Detect which cell encompasses the target text, then output its [X, Y] center coordinate. 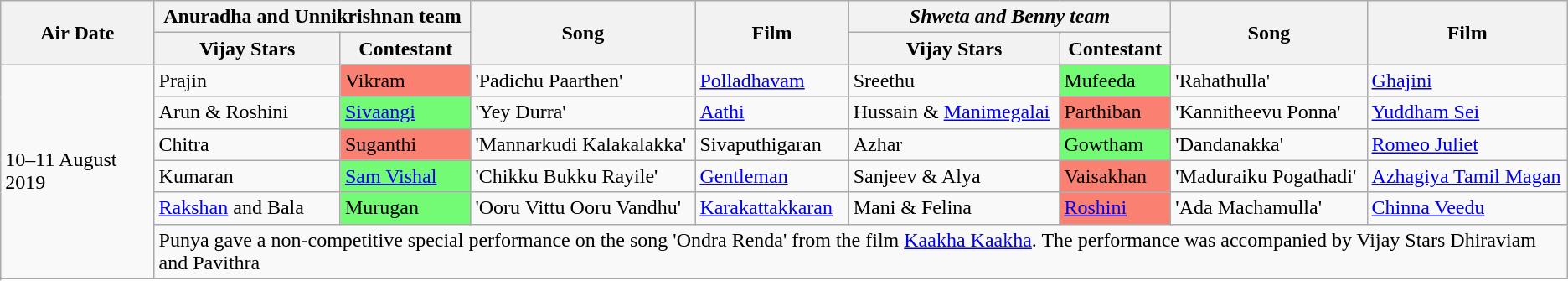
'Dandanakka' [1269, 144]
Parthiban [1116, 112]
'Mannarkudi Kalakalakka' [583, 144]
'Chikku Bukku Rayile' [583, 176]
Ghajini [1467, 81]
Sanjeev & Alya [954, 176]
Chinna Veedu [1467, 208]
Kumaran [247, 176]
Sivaputhigaran [772, 144]
Arun & Roshini [247, 112]
Shweta and Benny team [1010, 17]
Gowtham [1116, 144]
Vaisakhan [1116, 176]
Polladhavam [772, 81]
10–11 August 2019 [77, 171]
Yuddham Sei [1467, 112]
Suganthi [405, 144]
Sam Vishal [405, 176]
'Maduraiku Pogathadi' [1269, 176]
'Ooru Vittu Ooru Vandhu' [583, 208]
Karakattakkaran [772, 208]
'Kannitheevu Ponna' [1269, 112]
Rakshan and Bala [247, 208]
Murugan [405, 208]
'Yey Durra' [583, 112]
'Rahathulla' [1269, 81]
Roshini [1116, 208]
Azhagiya Tamil Magan [1467, 176]
Vikram [405, 81]
Aathi [772, 112]
Air Date [77, 33]
Mufeeda [1116, 81]
Anuradha and Unnikrishnan team [312, 17]
Mani & Felina [954, 208]
Chitra [247, 144]
Romeo Juliet [1467, 144]
Sreethu [954, 81]
Sivaangi [405, 112]
'Padichu Paarthen' [583, 81]
Gentleman [772, 176]
Prajin [247, 81]
Azhar [954, 144]
'Ada Machamulla' [1269, 208]
Hussain & Manimegalai [954, 112]
